Return (X, Y) of the center of cell containing provided text 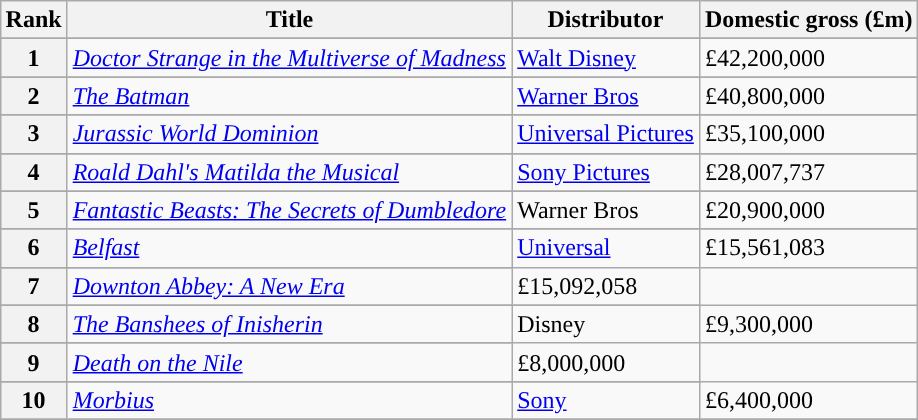
The Batman (290, 96)
Rank (34, 20)
Death on the Nile (290, 362)
Doctor Strange in the Multiverse of Madness (290, 58)
Roald Dahl's Matilda the Musical (290, 172)
The Banshees of Inisherin (290, 324)
5 (34, 210)
£20,900,000 (808, 210)
9 (34, 362)
Sony (606, 400)
£42,200,000 (808, 58)
£6,400,000 (808, 400)
2 (34, 96)
Walt Disney (606, 58)
1 (34, 58)
Belfast (290, 248)
3 (34, 134)
£15,092,058 (606, 286)
Distributor (606, 20)
Disney (606, 324)
4 (34, 172)
Domestic gross (£m) (808, 20)
Fantastic Beasts: The Secrets of Dumbledore (290, 210)
8 (34, 324)
7 (34, 286)
10 (34, 400)
Universal (606, 248)
Universal Pictures (606, 134)
Morbius (290, 400)
Jurassic World Dominion (290, 134)
Downton Abbey: A New Era (290, 286)
£28,007,737 (808, 172)
£15,561,083 (808, 248)
Sony Pictures (606, 172)
£9,300,000 (808, 324)
Title (290, 20)
£40,800,000 (808, 96)
£8,000,000 (606, 362)
£35,100,000 (808, 134)
6 (34, 248)
